Scan for the cell matching the given text and deliver its [X, Y] coordinate at center. 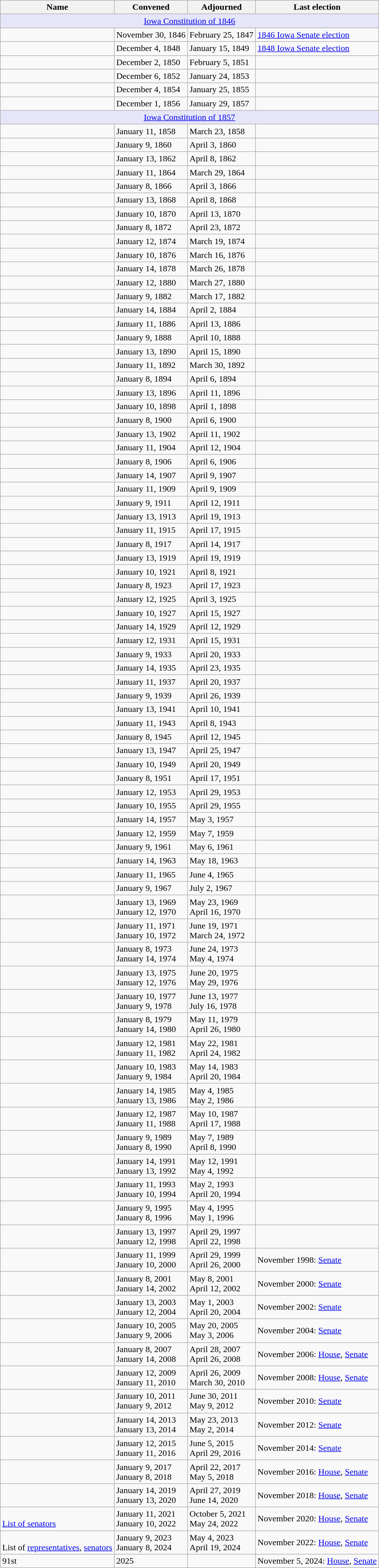
2025 [151, 1561]
April 20, 1949 [222, 764]
May 18, 1963 [222, 861]
April 13, 1870 [222, 214]
December 4, 1848 [151, 48]
January 12, 1925 [151, 599]
January 11, 1993January 10, 1994 [151, 1189]
May 3, 1957 [222, 819]
List of representatives, senators [57, 1542]
January 13, 1868 [151, 200]
January 10, 1977January 9, 1978 [151, 1001]
April 19, 1919 [222, 558]
April 10, 1888 [222, 337]
January 15, 1849 [222, 48]
May 10, 1987April 17, 1988 [222, 1118]
May 14, 1983April 20, 1984 [222, 1071]
January 8, 1906 [151, 462]
January 11, 1858 [151, 131]
January 8, 1979January 14, 1980 [151, 1024]
April 26, 2009March 30, 2010 [222, 1377]
Last election [317, 7]
January 13, 1969January 12, 1970 [151, 907]
1848 Iowa Senate election [317, 48]
June 24, 1973May 4, 1974 [222, 954]
January 12, 1874 [151, 241]
June 30, 2011May 9, 2012 [222, 1401]
January 8, 1894 [151, 379]
January 11, 1943 [151, 723]
May 22, 1981April 24, 1982 [222, 1048]
April 29, 1953 [222, 792]
January 14, 1878 [151, 269]
April 26, 1939 [222, 696]
January 11, 1864 [151, 173]
January 14, 1884 [151, 310]
May 2, 1993April 20, 1994 [222, 1189]
April 6, 1900 [222, 420]
January 10, 1983January 9, 1984 [151, 1071]
January 8, 1900 [151, 420]
January 13, 1902 [151, 434]
February 5, 1851 [222, 62]
January 8, 1945 [151, 737]
January 9, 2023January 8, 2024 [151, 1542]
April 15, 1931 [222, 641]
April 9, 1907 [222, 475]
January 12, 1880 [151, 282]
January 8, 1951 [151, 778]
November 2012: Senate [317, 1424]
May 6, 1961 [222, 847]
November 2022: House, Senate [317, 1542]
April 14, 1917 [222, 544]
April 12, 1911 [222, 503]
March 19, 1874 [222, 241]
January 14, 1907 [151, 475]
April 15, 1890 [222, 351]
January 14, 1963 [151, 861]
January 13, 1862 [151, 158]
January 25, 1855 [222, 90]
January 11, 1909 [151, 489]
April 29, 1997April 22, 1998 [222, 1236]
April 12, 1929 [222, 627]
December 6, 1852 [151, 76]
Iowa Constitution of 1846 [190, 21]
June 19, 1971March 24, 1972 [222, 930]
January 12, 2009January 11, 2010 [151, 1377]
January 11, 1915 [151, 530]
January 13, 1941 [151, 709]
April 22, 2017May 5, 2018 [222, 1471]
May 7, 1989April 8, 1990 [222, 1142]
January 10, 1898 [151, 407]
April 2, 1884 [222, 310]
May 4, 2023April 19, 2024 [222, 1542]
November 2006: House, Senate [317, 1354]
May 23, 2013May 2, 2014 [222, 1424]
January 13, 1913 [151, 517]
January 13, 1997January 12, 1998 [151, 1236]
January 10, 1870 [151, 214]
April 3, 1866 [222, 186]
November 2010: Senate [317, 1401]
January 12, 1959 [151, 833]
January 12, 2015January 11, 2016 [151, 1448]
January 14, 1985January 13, 1986 [151, 1095]
November 30, 1846 [151, 35]
April 8, 1943 [222, 723]
November 2002: Senate [317, 1307]
April 6, 1894 [222, 379]
March 26, 1878 [222, 269]
January 11, 1886 [151, 324]
November 2008: House, Senate [317, 1377]
April 8, 1921 [222, 571]
April 27, 2019June 14, 2020 [222, 1495]
May 23, 1969April 16, 1970 [222, 907]
January 8, 1917 [151, 544]
November 5, 2024: House, Senate [317, 1561]
January 9, 1888 [151, 337]
January 8, 2001January 14, 2002 [151, 1283]
April 23, 1935 [222, 668]
January 24, 1853 [222, 76]
January 10, 2011January 9, 2012 [151, 1401]
January 29, 1857 [222, 103]
May 7, 1959 [222, 833]
May 4, 1995May 1, 1996 [222, 1213]
May 8, 2001April 12, 2002 [222, 1283]
June 13, 1977July 16, 1978 [222, 1001]
July 2, 1967 [222, 888]
Name [57, 7]
May 1, 2003April 20, 2004 [222, 1307]
April 29, 1999April 26, 2000 [222, 1260]
April 11, 1902 [222, 434]
January 11, 1904 [151, 448]
April 28, 2007April 26, 2008 [222, 1354]
May 20, 2005May 3, 2006 [222, 1330]
January 10, 2005January 9, 2006 [151, 1330]
March 29, 1864 [222, 173]
January 10, 1921 [151, 571]
January 13, 1890 [151, 351]
January 14, 1935 [151, 668]
Adjourned [222, 7]
December 1, 1856 [151, 103]
November 2018: House, Senate [317, 1495]
January 12, 1987January 11, 1988 [151, 1118]
January 11, 1937 [151, 682]
June 5, 2015April 29, 2016 [222, 1448]
March 17, 1882 [222, 296]
April 20, 1933 [222, 654]
April 29, 1955 [222, 806]
April 6, 1906 [222, 462]
January 13, 1975January 12, 1976 [151, 977]
April 17, 1923 [222, 585]
March 16, 1876 [222, 255]
April 15, 1927 [222, 613]
January 14, 2013January 13, 2014 [151, 1424]
April 12, 1945 [222, 737]
January 8, 1923 [151, 585]
November 1998: Senate [317, 1260]
April 13, 1886 [222, 324]
January 14, 1957 [151, 819]
January 13, 2003January 12, 2004 [151, 1307]
January 10, 1955 [151, 806]
January 9, 1860 [151, 145]
January 11, 1965 [151, 875]
May 4, 1985May 2, 1986 [222, 1095]
April 3, 1860 [222, 145]
January 10, 1949 [151, 764]
April 23, 1872 [222, 228]
May 12, 1991May 4, 1992 [222, 1165]
April 20, 1937 [222, 682]
June 4, 1965 [222, 875]
April 8, 1868 [222, 200]
January 13, 1896 [151, 392]
April 8, 1862 [222, 158]
April 10, 1941 [222, 709]
June 20, 1975May 29, 1976 [222, 977]
April 1, 1898 [222, 407]
January 9, 1961 [151, 847]
January 11, 1999January 10, 2000 [151, 1260]
April 12, 1904 [222, 448]
January 14, 2019January 13, 2020 [151, 1495]
Iowa Constitution of 1857 [190, 117]
1846 Iowa Senate election [317, 35]
January 9, 1933 [151, 654]
January 9, 1967 [151, 888]
December 2, 1850 [151, 62]
November 2000: Senate [317, 1283]
January 8, 1973January 14, 1974 [151, 954]
January 9, 1911 [151, 503]
March 27, 1880 [222, 282]
January 10, 1876 [151, 255]
January 9, 1882 [151, 296]
January 11, 1971January 10, 1972 [151, 930]
April 3, 1925 [222, 599]
December 4, 1854 [151, 90]
January 14, 1991January 13, 1992 [151, 1165]
January 8, 2007January 14, 2008 [151, 1354]
January 10, 1927 [151, 613]
November 2016: House, Senate [317, 1471]
January 8, 1872 [151, 228]
January 12, 1931 [151, 641]
April 19, 1913 [222, 517]
January 14, 1929 [151, 627]
May 11, 1979April 26, 1980 [222, 1024]
January 12, 1981January 11, 1982 [151, 1048]
January 9, 1989January 8, 1990 [151, 1142]
April 11, 1896 [222, 392]
April 17, 1915 [222, 530]
November 2004: Senate [317, 1330]
January 12, 1953 [151, 792]
November 2020: House, Senate [317, 1518]
January 13, 1947 [151, 751]
March 23, 1858 [222, 131]
February 25, 1847 [222, 35]
April 25, 1947 [222, 751]
January 9, 2017January 8, 2018 [151, 1471]
Convened [151, 7]
April 17, 1951 [222, 778]
January 8, 1866 [151, 186]
March 30, 1892 [222, 365]
January 11, 2021January 10, 2022 [151, 1518]
January 9, 1939 [151, 696]
January 9, 1995January 8, 1996 [151, 1213]
January 11, 1892 [151, 365]
November 2014: Senate [317, 1448]
October 5, 2021May 24, 2022 [222, 1518]
April 9, 1909 [222, 489]
List of senators [57, 1518]
January 13, 1919 [151, 558]
91st [57, 1561]
